Provide the [x, y] coordinate of the cell's center where the given text is located.  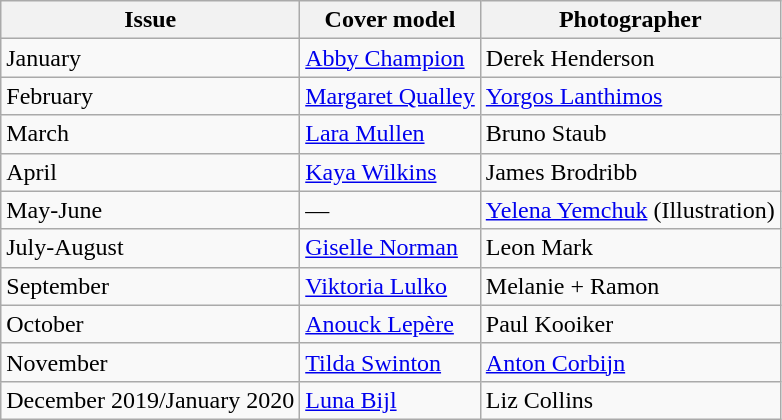
Liz Collins [630, 400]
April [150, 172]
James Brodribb [630, 172]
December 2019/January 2020 [150, 400]
Paul Kooiker [630, 324]
Kaya Wilkins [390, 172]
November [150, 362]
January [150, 58]
Bruno Staub [630, 134]
Giselle Norman [390, 248]
Viktoria Lulko [390, 286]
Derek Henderson [630, 58]
Photographer [630, 20]
Anouck Lepère [390, 324]
May-June [150, 210]
Issue [150, 20]
February [150, 96]
— [390, 210]
Abby Champion [390, 58]
Melanie + Ramon [630, 286]
Anton Corbijn [630, 362]
July-August [150, 248]
October [150, 324]
Cover model [390, 20]
March [150, 134]
Yelena Yemchuk (Illustration) [630, 210]
Yorgos Lanthimos [630, 96]
Lara Mullen [390, 134]
Luna Bijl [390, 400]
Margaret Qualley [390, 96]
Leon Mark [630, 248]
Tilda Swinton [390, 362]
September [150, 286]
